Determine the [x, y] coordinate at the center of the cell enclosing the given text.  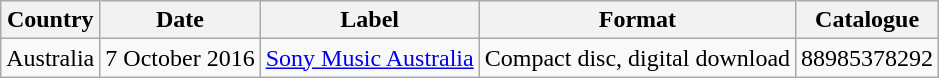
Format [637, 20]
Date [180, 20]
7 October 2016 [180, 58]
Label [370, 20]
Compact disc, digital download [637, 58]
Catalogue [868, 20]
Australia [50, 58]
88985378292 [868, 58]
Sony Music Australia [370, 58]
Country [50, 20]
